Detect which cell encompasses the target text, then output its [X, Y] center coordinate. 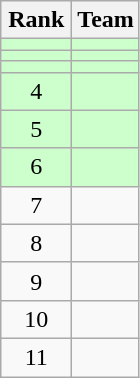
7 [36, 205]
5 [36, 129]
9 [36, 281]
6 [36, 167]
4 [36, 91]
10 [36, 319]
8 [36, 243]
Rank [36, 20]
11 [36, 357]
Team [106, 20]
